Determine the [X, Y] coordinate at the center of the cell enclosing the given text.  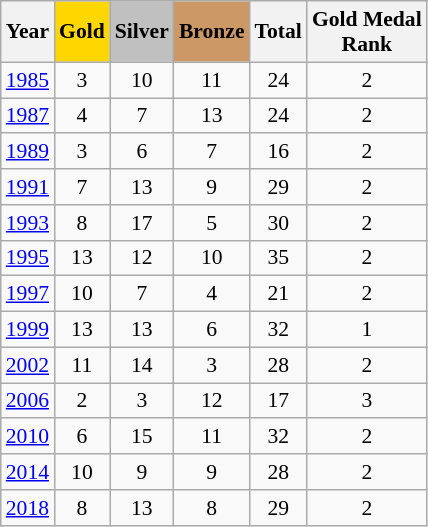
Year [28, 32]
15 [142, 437]
1987 [28, 116]
1999 [28, 330]
16 [278, 152]
1989 [28, 152]
2018 [28, 508]
2002 [28, 365]
21 [278, 294]
1995 [28, 258]
Silver [142, 32]
1991 [28, 187]
Gold Medal Rank [367, 32]
1997 [28, 294]
Total [278, 32]
14 [142, 365]
Gold [82, 32]
35 [278, 258]
1993 [28, 223]
30 [278, 223]
2006 [28, 401]
1985 [28, 80]
1 [367, 330]
2010 [28, 437]
Bronze [212, 32]
2014 [28, 472]
5 [212, 223]
